Return the (x, y) coordinate for the center point of the cell that contains the specified text.  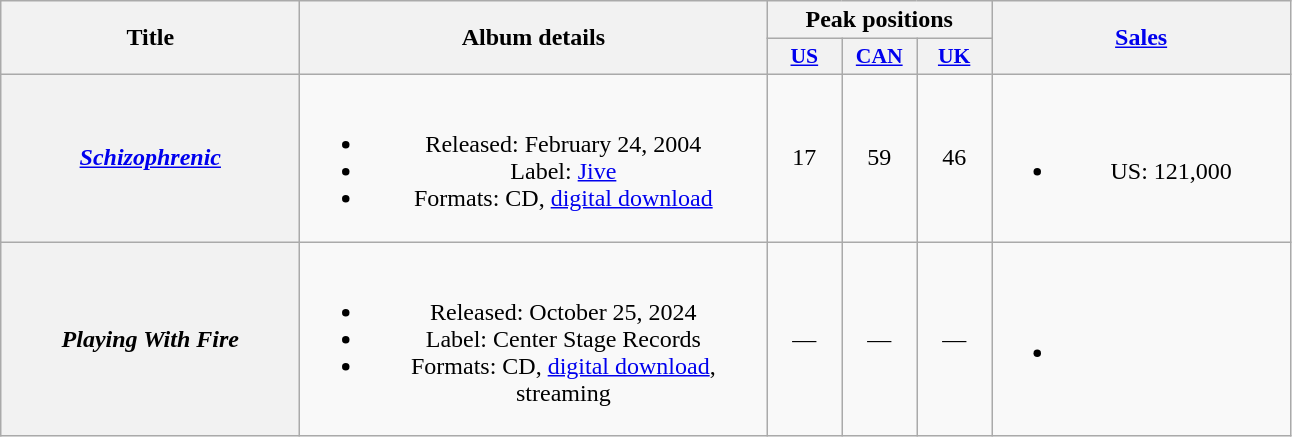
Peak positions (880, 20)
Released: October 25, 2024Label: Center Stage RecordsFormats: CD, digital download, streaming (534, 339)
Schizophrenic (150, 158)
CAN (880, 57)
Title (150, 38)
US: 121,000 (1142, 158)
UK (954, 57)
59 (880, 158)
Released: February 24, 2004Label: JiveFormats: CD, digital download (534, 158)
17 (804, 158)
US (804, 57)
46 (954, 158)
Playing With Fire (150, 339)
Sales (1142, 38)
Album details (534, 38)
